Find where the given text appears and provide that cell's center as [x, y] coordinate. 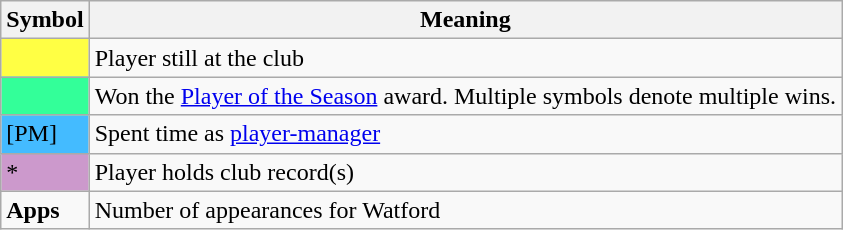
* [45, 172]
Player still at the club [465, 58]
Spent time as player-manager [465, 134]
Symbol [45, 20]
Apps [45, 210]
Player holds club record(s) [465, 172]
Won the Player of the Season award. Multiple symbols denote multiple wins. [465, 96]
Meaning [465, 20]
[PM] [45, 134]
Number of appearances for Watford [465, 210]
